Search for the cell housing the specified text and yield its (X, Y) center coordinate. 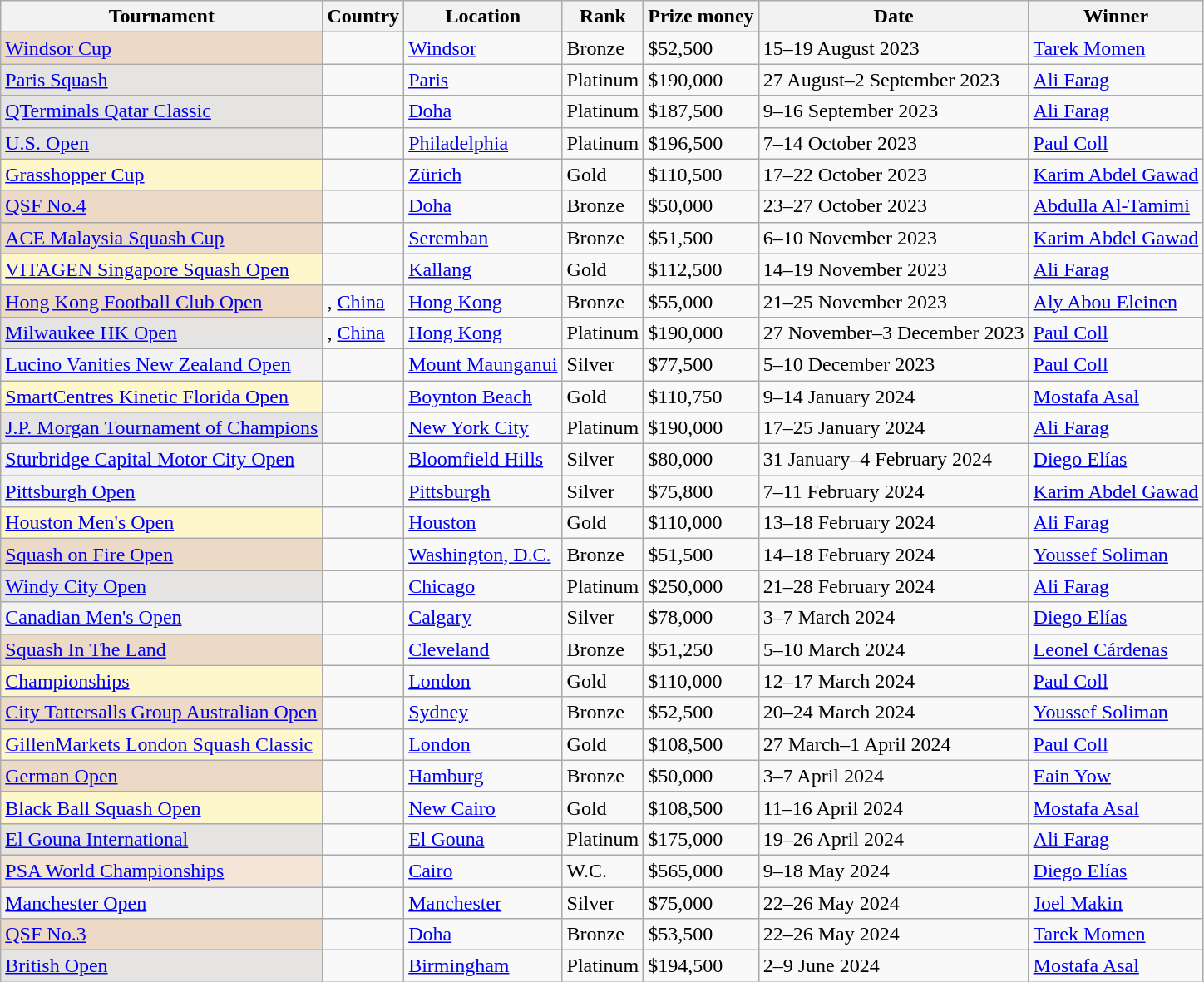
$77,500 (701, 364)
Black Ball Squash Open (161, 807)
Paris (483, 80)
27 November–3 December 2023 (893, 333)
Aly Abou Eleinen (1116, 301)
Lucino Vanities New Zealand Open (161, 364)
9–16 September 2023 (893, 111)
British Open (161, 966)
Milwaukee HK Open (161, 333)
$175,000 (701, 839)
Squash In The Land (161, 649)
$110,750 (701, 397)
Sturbridge Capital Motor City Open (161, 460)
Paris Squash (161, 80)
Calgary (483, 618)
Tournament (161, 17)
$250,000 (701, 586)
15–19 August 2023 (893, 48)
5–10 March 2024 (893, 649)
Kallang (483, 269)
Pittsburgh Open (161, 491)
Squash on Fire Open (161, 555)
Houston (483, 523)
2–9 June 2024 (893, 966)
Date (893, 17)
New Cairo (483, 807)
Hong Kong Football Club Open (161, 301)
$187,500 (701, 111)
Mount Maunganui (483, 364)
14–18 February 2024 (893, 555)
Rank (603, 17)
7–14 October 2023 (893, 143)
QSF No.4 (161, 206)
$55,000 (701, 301)
7–11 February 2024 (893, 491)
City Tattersalls Group Australian Open (161, 713)
Windy City Open (161, 586)
9–18 May 2024 (893, 871)
$110,500 (701, 175)
Pittsburgh (483, 491)
31 January–4 February 2024 (893, 460)
Cairo (483, 871)
6–10 November 2023 (893, 238)
17–25 January 2024 (893, 428)
20–24 March 2024 (893, 713)
5–10 December 2023 (893, 364)
QTerminals Qatar Classic (161, 111)
Birmingham (483, 966)
Canadian Men's Open (161, 618)
Championships (161, 681)
Prize money (701, 17)
Philadelphia (483, 143)
El Gouna International (161, 839)
Country (363, 17)
SmartCentres Kinetic Florida Open (161, 397)
3–7 March 2024 (893, 618)
Leonel Cárdenas (1116, 649)
3–7 April 2024 (893, 776)
13–18 February 2024 (893, 523)
Manchester (483, 902)
21–28 February 2024 (893, 586)
$112,500 (701, 269)
17–22 October 2023 (893, 175)
Zürich (483, 175)
23–27 October 2023 (893, 206)
14–19 November 2023 (893, 269)
GillenMarkets London Squash Classic (161, 744)
VITAGEN Singapore Squash Open (161, 269)
J.P. Morgan Tournament of Champions (161, 428)
German Open (161, 776)
Winner (1116, 17)
$80,000 (701, 460)
21–25 November 2023 (893, 301)
Cleveland (483, 649)
Boynton Beach (483, 397)
$194,500 (701, 966)
$51,250 (701, 649)
Bloomfield Hills (483, 460)
$196,500 (701, 143)
Windsor (483, 48)
27 March–1 April 2024 (893, 744)
11–16 April 2024 (893, 807)
Hamburg (483, 776)
Windsor Cup (161, 48)
New York City (483, 428)
9–14 January 2024 (893, 397)
ACE Malaysia Squash Cup (161, 238)
Seremban (483, 238)
27 August–2 September 2023 (893, 80)
$565,000 (701, 871)
El Gouna (483, 839)
PSA World Championships (161, 871)
Grasshopper Cup (161, 175)
$78,000 (701, 618)
19–26 April 2024 (893, 839)
Joel Makin (1116, 902)
Eain Yow (1116, 776)
W.C. (603, 871)
Manchester Open (161, 902)
Location (483, 17)
U.S. Open (161, 143)
Houston Men's Open (161, 523)
$75,000 (701, 902)
12–17 March 2024 (893, 681)
QSF No.3 (161, 935)
$75,800 (701, 491)
Washington, D.C. (483, 555)
Sydney (483, 713)
$53,500 (701, 935)
Chicago (483, 586)
Abdulla Al-Tamimi (1116, 206)
